Identify which cell holds the provided text, then report its (x, y) central coordinate. 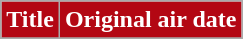
Original air date (150, 20)
Title (30, 20)
